Pinpoint the cell where the given text exists, returning its (x, y) midpoint coordinate. 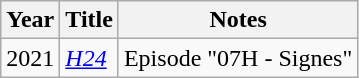
2021 (30, 58)
Title (90, 20)
Notes (238, 20)
Episode "07H - Signes" (238, 58)
H24 (90, 58)
Year (30, 20)
